From the cell containing the given text, extract its center point as [X, Y] coordinate. 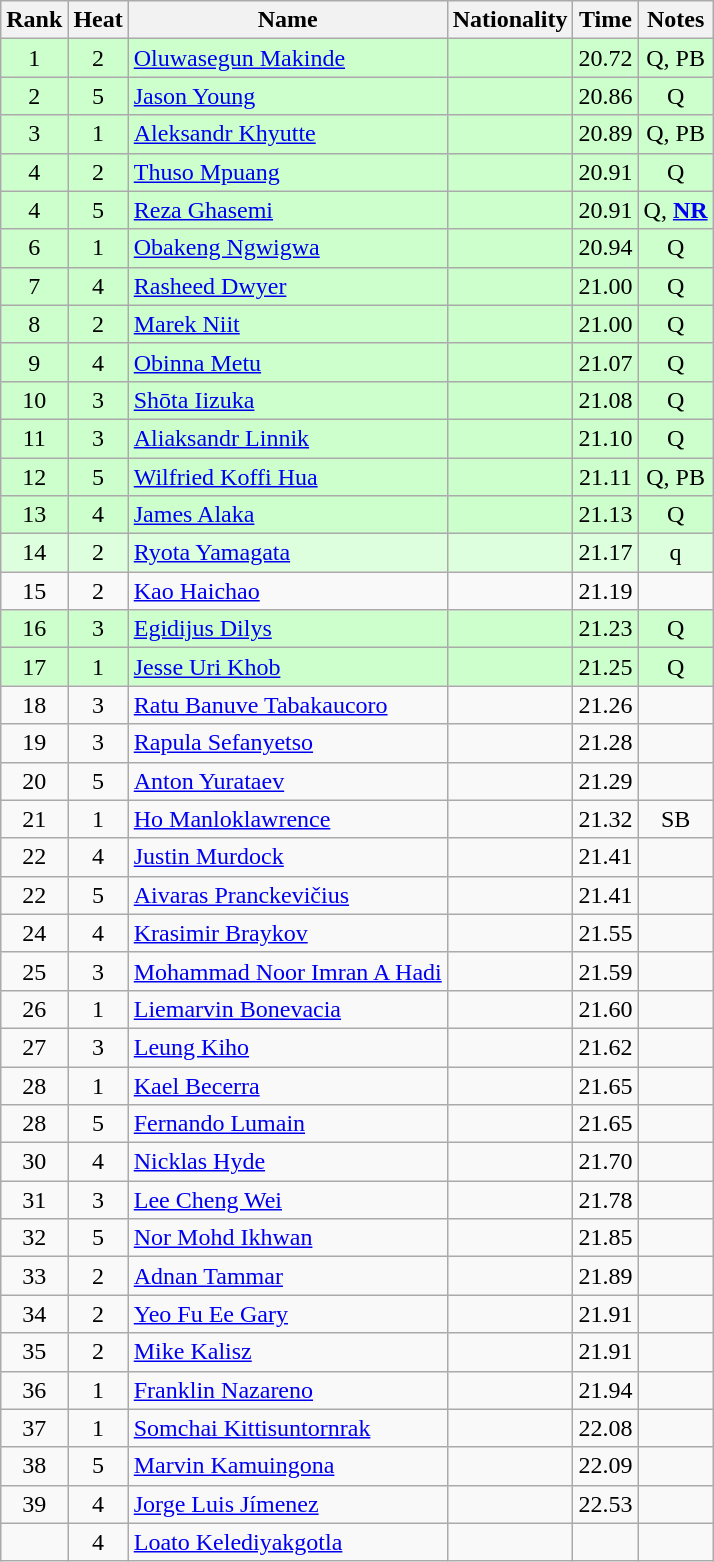
21.78 [606, 1200]
21.59 [606, 971]
Rapula Sefanyetso [288, 743]
Aleksandr Khyutte [288, 134]
Aliaksandr Linnik [288, 438]
21.28 [606, 743]
Adnan Tammar [288, 1276]
Wilfried Koffi Hua [288, 477]
21.62 [606, 1047]
Nationality [510, 20]
Lee Cheng Wei [288, 1200]
34 [34, 1314]
21.55 [606, 933]
7 [34, 286]
21.94 [606, 1390]
Jason Young [288, 96]
22.08 [606, 1428]
14 [34, 553]
21 [34, 819]
21.11 [606, 477]
32 [34, 1238]
20.94 [606, 248]
Jesse Uri Khob [288, 667]
Marvin Kamuingona [288, 1466]
21.10 [606, 438]
21.07 [606, 362]
33 [34, 1276]
Franklin Nazareno [288, 1390]
Reza Ghasemi [288, 210]
21.85 [606, 1238]
Mike Kalisz [288, 1352]
q [676, 553]
15 [34, 591]
Thuso Mpuang [288, 172]
26 [34, 1009]
36 [34, 1390]
38 [34, 1466]
21.32 [606, 819]
Kael Becerra [288, 1085]
21.17 [606, 553]
Heat [98, 20]
30 [34, 1162]
Kao Haichao [288, 591]
21.60 [606, 1009]
Ryota Yamagata [288, 553]
Mohammad Noor Imran A Hadi [288, 971]
Nicklas Hyde [288, 1162]
21.29 [606, 781]
Shōta Iizuka [288, 400]
Ho Manloklawrence [288, 819]
Justin Murdock [288, 857]
22.53 [606, 1504]
21.08 [606, 400]
Oluwasegun Makinde [288, 58]
20.86 [606, 96]
James Alaka [288, 515]
Somchai Kittisuntornrak [288, 1428]
24 [34, 933]
35 [34, 1352]
12 [34, 477]
Liemarvin Bonevacia [288, 1009]
27 [34, 1047]
Ratu Banuve Tabakaucoro [288, 705]
18 [34, 705]
21.23 [606, 629]
Notes [676, 20]
13 [34, 515]
Q, NR [676, 210]
9 [34, 362]
Nor Mohd Ikhwan [288, 1238]
31 [34, 1200]
Krasimir Braykov [288, 933]
19 [34, 743]
8 [34, 324]
Marek Niit [288, 324]
Egidijus Dilys [288, 629]
25 [34, 971]
16 [34, 629]
22.09 [606, 1466]
Leung Kiho [288, 1047]
39 [34, 1504]
21.26 [606, 705]
Loato Kelediyakgotla [288, 1542]
21.13 [606, 515]
17 [34, 667]
20 [34, 781]
21.89 [606, 1276]
Rank [34, 20]
11 [34, 438]
21.25 [606, 667]
Name [288, 20]
Obakeng Ngwigwa [288, 248]
Obinna Metu [288, 362]
10 [34, 400]
Aivaras Pranckevičius [288, 895]
6 [34, 248]
Anton Yurataev [288, 781]
Yeo Fu Ee Gary [288, 1314]
SB [676, 819]
Fernando Lumain [288, 1124]
20.89 [606, 134]
21.19 [606, 591]
Jorge Luis Jímenez [288, 1504]
Rasheed Dwyer [288, 286]
37 [34, 1428]
21.70 [606, 1162]
20.72 [606, 58]
Time [606, 20]
